Extract the [x, y] coordinate from the center of the cell holding the provided text.  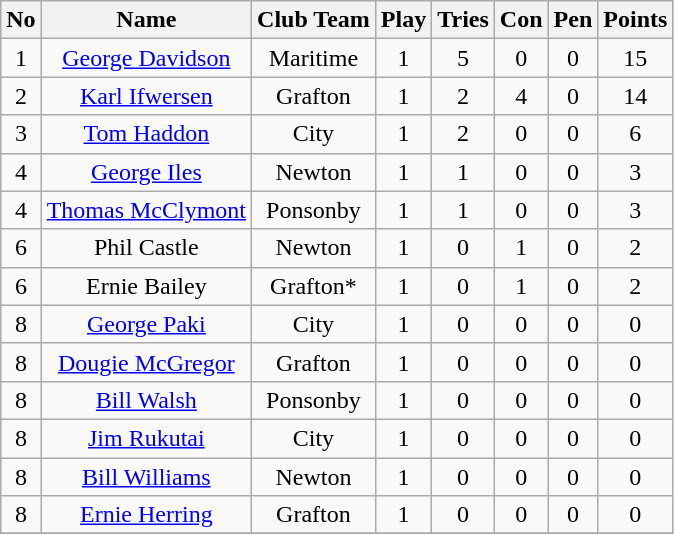
Points [636, 20]
Pen [573, 20]
Dougie McGregor [146, 362]
No [21, 20]
Ernie Bailey [146, 286]
Play [403, 20]
15 [636, 58]
14 [636, 96]
Karl Ifwersen [146, 96]
Tries [464, 20]
Bill Walsh [146, 400]
George Iles [146, 172]
5 [464, 58]
Con [521, 20]
Bill Williams [146, 477]
Tom Haddon [146, 134]
Thomas McClymont [146, 210]
Ernie Herring [146, 515]
Grafton* [314, 286]
George Davidson [146, 58]
Jim Rukutai [146, 438]
Maritime [314, 58]
Name [146, 20]
George Paki [146, 324]
Phil Castle [146, 248]
Club Team [314, 20]
